Determine the [x, y] coordinate at the center of the cell enclosing the given text.  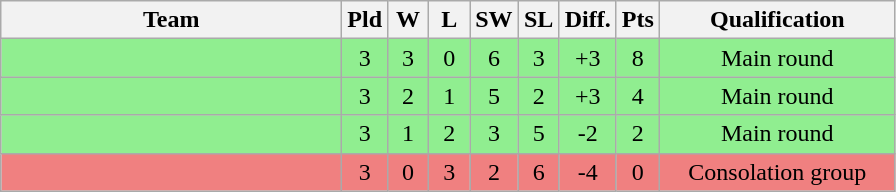
L [450, 20]
8 [638, 58]
Team [172, 20]
4 [638, 96]
Pld [365, 20]
Qualification [777, 20]
Pts [638, 20]
Consolation group [777, 172]
-4 [588, 172]
W [408, 20]
SL [538, 20]
Diff. [588, 20]
SW [494, 20]
-2 [588, 134]
